Detect which cell encompasses the target text, then output its (X, Y) center coordinate. 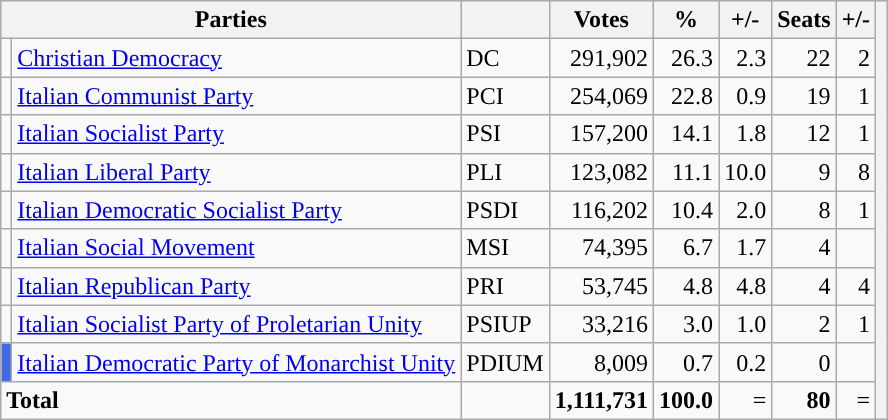
6.7 (686, 248)
2.0 (746, 210)
Christian Democracy (236, 58)
291,902 (601, 58)
12 (804, 134)
PSIUP (505, 324)
80 (804, 400)
PSDI (505, 210)
123,082 (601, 172)
Parties (231, 20)
Italian Social Movement (236, 248)
74,395 (601, 248)
19 (804, 96)
26.3 (686, 58)
Votes (601, 20)
1.0 (746, 324)
Italian Democratic Socialist Party (236, 210)
0.2 (746, 362)
0.9 (746, 96)
100.0 (686, 400)
1,111,731 (601, 400)
Total (231, 400)
2.3 (746, 58)
PRI (505, 286)
MSI (505, 248)
% (686, 20)
Italian Socialist Party of Proletarian Unity (236, 324)
10.0 (746, 172)
Italian Democratic Party of Monarchist Unity (236, 362)
1.7 (746, 248)
0 (804, 362)
Italian Socialist Party (236, 134)
53,745 (601, 286)
PCI (505, 96)
PDIUM (505, 362)
Italian Liberal Party (236, 172)
10.4 (686, 210)
14.1 (686, 134)
9 (804, 172)
PSI (505, 134)
11.1 (686, 172)
PLI (505, 172)
157,200 (601, 134)
3.0 (686, 324)
8,009 (601, 362)
Italian Communist Party (236, 96)
22.8 (686, 96)
0.7 (686, 362)
Italian Republican Party (236, 286)
22 (804, 58)
254,069 (601, 96)
Seats (804, 20)
116,202 (601, 210)
33,216 (601, 324)
DC (505, 58)
1.8 (746, 134)
